Scan for the cell matching the given text and deliver its [x, y] coordinate at center. 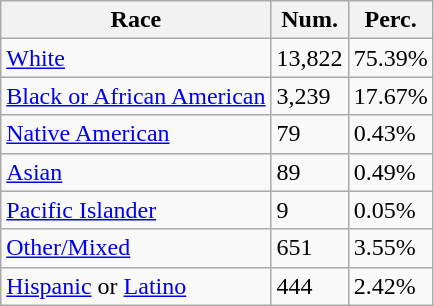
2.42% [390, 286]
3,239 [310, 96]
Asian [136, 172]
Other/Mixed [136, 248]
0.43% [390, 134]
75.39% [390, 58]
Native American [136, 134]
Black or African American [136, 96]
Pacific Islander [136, 210]
White [136, 58]
9 [310, 210]
17.67% [390, 96]
0.49% [390, 172]
3.55% [390, 248]
Num. [310, 20]
Race [136, 20]
13,822 [310, 58]
89 [310, 172]
79 [310, 134]
651 [310, 248]
0.05% [390, 210]
Perc. [390, 20]
444 [310, 286]
Hispanic or Latino [136, 286]
